Determine the (X, Y) coordinate at the center of the cell enclosing the given text.  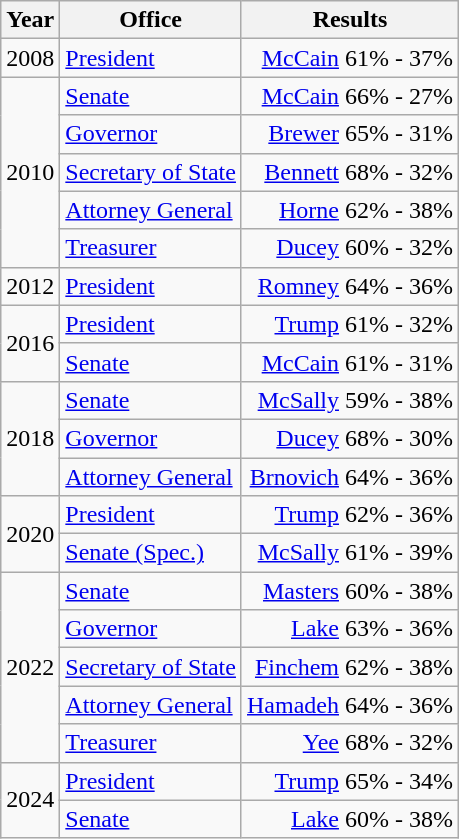
Trump 65% - 34% (350, 781)
2010 (30, 172)
2020 (30, 534)
2016 (30, 343)
Lake 63% - 36% (350, 629)
Bennett 68% - 32% (350, 172)
2018 (30, 438)
Lake 60% - 38% (350, 819)
McCain 61% - 37% (350, 58)
Yee 68% - 32% (350, 743)
McSally 61% - 39% (350, 553)
Ducey 60% - 32% (350, 248)
Horne 62% - 38% (350, 210)
Senate (Spec.) (151, 553)
McCain 66% - 27% (350, 96)
2012 (30, 286)
Ducey 68% - 30% (350, 438)
Brnovich 64% - 36% (350, 477)
Year (30, 20)
2022 (30, 667)
Hamadeh 64% - 36% (350, 705)
Office (151, 20)
2024 (30, 800)
Romney 64% - 36% (350, 286)
Trump 61% - 32% (350, 324)
Finchem 62% - 38% (350, 667)
Brewer 65% - 31% (350, 134)
McCain 61% - 31% (350, 362)
Trump 62% - 36% (350, 515)
Masters 60% - 38% (350, 591)
2008 (30, 58)
McSally 59% - 38% (350, 400)
Results (350, 20)
